Capture the cell that displays the provided text and extract its (X, Y) central coordinate. 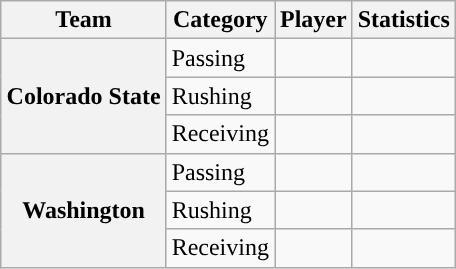
Washington (84, 210)
Category (220, 20)
Team (84, 20)
Statistics (404, 20)
Colorado State (84, 96)
Player (313, 20)
